Locate the cell with the specified text and output its [X, Y] center coordinate. 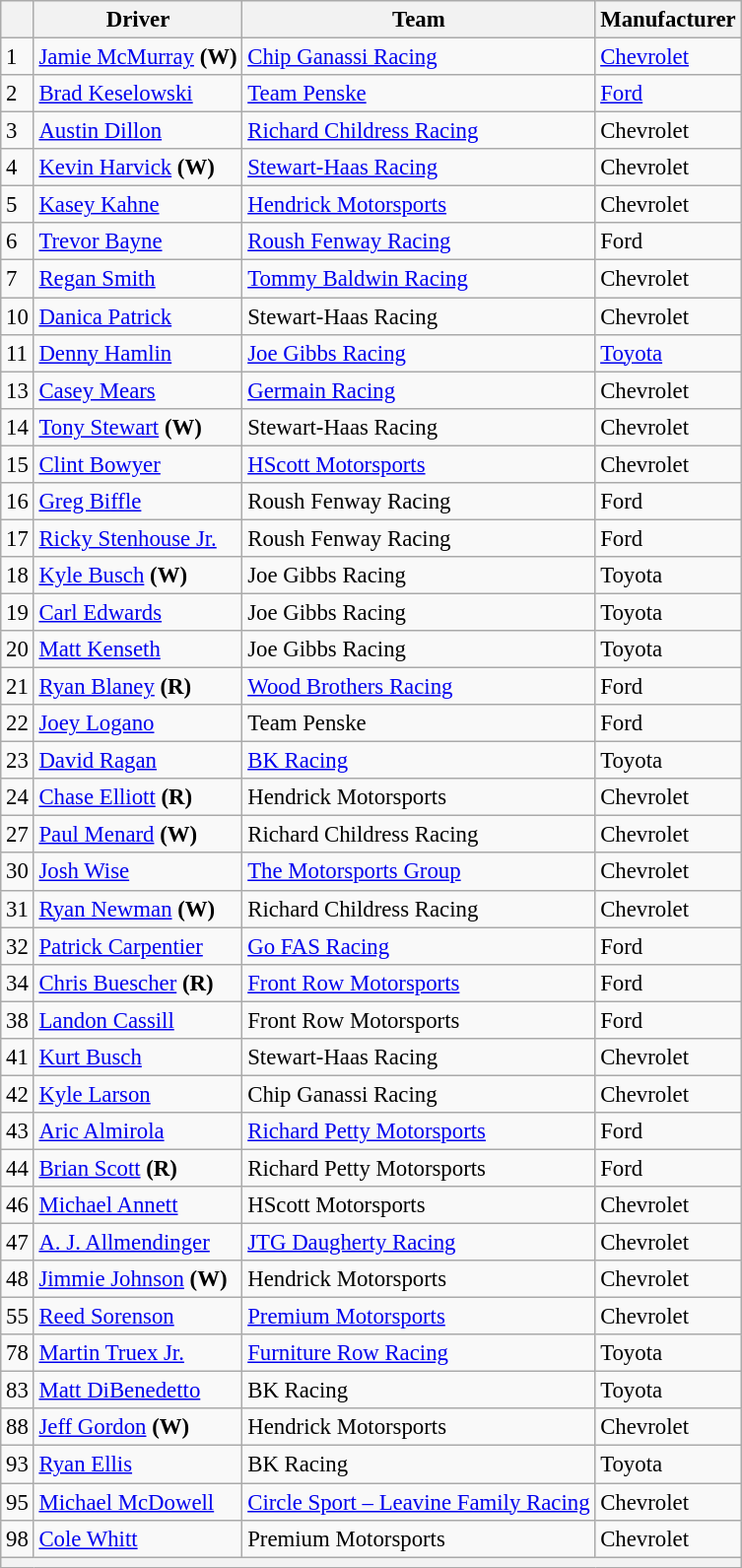
32 [18, 946]
Germain Racing [419, 390]
3 [18, 131]
Denny Hamlin [138, 353]
Brian Scott (R) [138, 1168]
1 [18, 57]
93 [18, 1465]
Kyle Busch (W) [138, 576]
55 [18, 1317]
Kyle Larson [138, 1094]
Aric Almirola [138, 1131]
Josh Wise [138, 872]
Casey Mears [138, 390]
88 [18, 1428]
Chris Buescher (R) [138, 983]
Michael McDowell [138, 1502]
78 [18, 1353]
Ryan Ellis [138, 1465]
Greg Biffle [138, 502]
83 [18, 1391]
15 [18, 464]
6 [18, 241]
JTG Daugherty Racing [419, 1243]
13 [18, 390]
Matt DiBenedetto [138, 1391]
22 [18, 723]
The Motorsports Group [419, 872]
98 [18, 1538]
47 [18, 1243]
14 [18, 427]
Carl Edwards [138, 612]
A. J. Allmendinger [138, 1243]
Kasey Kahne [138, 205]
Jimmie Johnson (W) [138, 1279]
Cole Whitt [138, 1538]
41 [18, 1057]
David Ragan [138, 761]
Jamie McMurray (W) [138, 57]
21 [18, 687]
Team [419, 20]
Reed Sorenson [138, 1317]
10 [18, 316]
Manufacturer [668, 20]
Go FAS Racing [419, 946]
11 [18, 353]
Kevin Harvick (W) [138, 168]
42 [18, 1094]
7 [18, 279]
Joey Logano [138, 723]
24 [18, 797]
43 [18, 1131]
Ryan Blaney (R) [138, 687]
Wood Brothers Racing [419, 687]
46 [18, 1205]
Clint Bowyer [138, 464]
Danica Patrick [138, 316]
Driver [138, 20]
17 [18, 538]
Landon Cassill [138, 1020]
Chase Elliott (R) [138, 797]
Circle Sport – Leavine Family Racing [419, 1502]
5 [18, 205]
Regan Smith [138, 279]
Brad Keselowski [138, 94]
95 [18, 1502]
Paul Menard (W) [138, 835]
Martin Truex Jr. [138, 1353]
Ricky Stenhouse Jr. [138, 538]
20 [18, 649]
Furniture Row Racing [419, 1353]
27 [18, 835]
Patrick Carpentier [138, 946]
Ryan Newman (W) [138, 909]
38 [18, 1020]
19 [18, 612]
30 [18, 872]
Trevor Bayne [138, 241]
31 [18, 909]
44 [18, 1168]
Austin Dillon [138, 131]
34 [18, 983]
48 [18, 1279]
2 [18, 94]
Kurt Busch [138, 1057]
23 [18, 761]
4 [18, 168]
Matt Kenseth [138, 649]
Tommy Baldwin Racing [419, 279]
Jeff Gordon (W) [138, 1428]
Michael Annett [138, 1205]
16 [18, 502]
Tony Stewart (W) [138, 427]
18 [18, 576]
